Find where the given text appears and provide that cell's center as [x, y] coordinate. 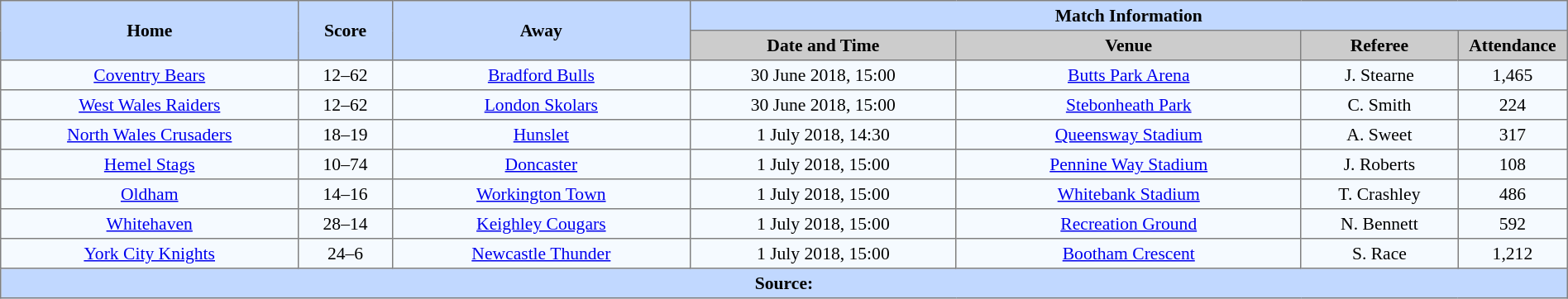
Hunslet [541, 135]
Pennine Way Stadium [1128, 164]
Home [150, 31]
J. Stearne [1379, 75]
317 [1513, 135]
592 [1513, 224]
Bootham Crescent [1128, 254]
10–74 [346, 164]
A. Sweet [1379, 135]
S. Race [1379, 254]
486 [1513, 194]
Venue [1128, 45]
Whitebank Stadium [1128, 194]
1,212 [1513, 254]
Bradford Bulls [541, 75]
Match Information [1128, 16]
Stebonheath Park [1128, 105]
Recreation Ground [1128, 224]
Doncaster [541, 164]
West Wales Raiders [150, 105]
18–19 [346, 135]
14–16 [346, 194]
North Wales Crusaders [150, 135]
Score [346, 31]
London Skolars [541, 105]
C. Smith [1379, 105]
24–6 [346, 254]
Whitehaven [150, 224]
York City Knights [150, 254]
Queensway Stadium [1128, 135]
1,465 [1513, 75]
28–14 [346, 224]
N. Bennett [1379, 224]
Source: [784, 283]
1 July 2018, 14:30 [823, 135]
J. Roberts [1379, 164]
Away [541, 31]
Butts Park Arena [1128, 75]
Oldham [150, 194]
108 [1513, 164]
Hemel Stags [150, 164]
Attendance [1513, 45]
Workington Town [541, 194]
Newcastle Thunder [541, 254]
Date and Time [823, 45]
224 [1513, 105]
Referee [1379, 45]
T. Crashley [1379, 194]
Keighley Cougars [541, 224]
Coventry Bears [150, 75]
